Pinpoint the cell where the given text exists, returning its (X, Y) midpoint coordinate. 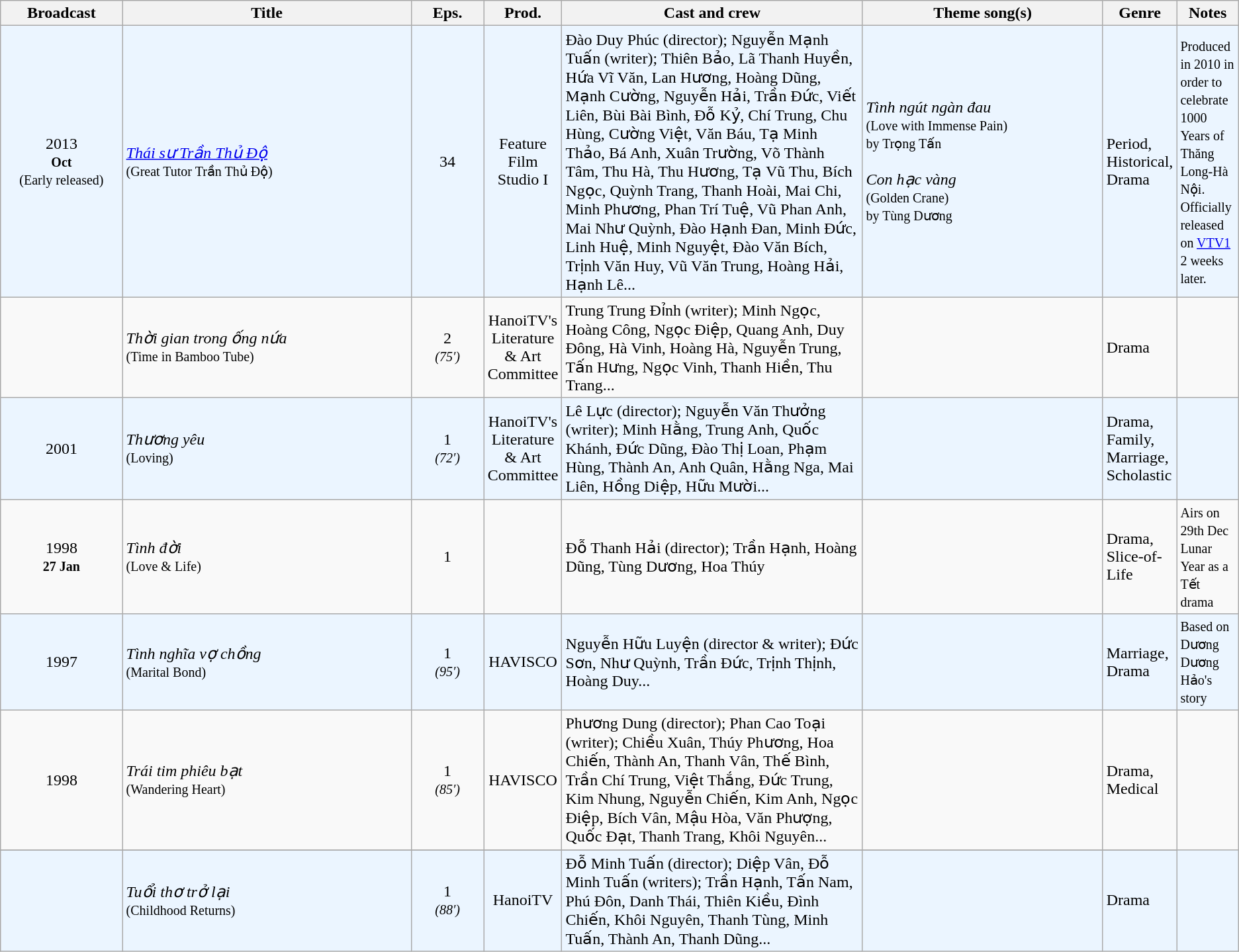
2001 (62, 449)
Tình nghĩa vợ chồng (Marital Bond) (267, 662)
Tình đời (Love & Life) (267, 556)
199827 Jan (62, 556)
Marriage, Drama (1140, 662)
1(85′) (447, 781)
Tuổi thơ trở lại (Childhood Returns) (267, 900)
Nguyễn Hữu Luyện (director & writer); Đức Sơn, Như Quỳnh, Trần Đức, Trịnh Thịnh, Hoàng Duy... (712, 662)
Genre (1140, 13)
2013Oct(Early released) (62, 161)
2(75′) (447, 347)
Đỗ Thanh Hải (director); Trần Hạnh, Hoàng Dũng, Tùng Dương, Hoa Thúy (712, 556)
Drama, Family, Marriage, Scholastic (1140, 449)
Tình ngút ngàn đau (Love with Immense Pain)by Trọng TấnCon hạc vàng (Golden Crane)by Tùng Dương (982, 161)
Period, Historical, Drama (1140, 161)
Based on Dương Dương Hảo's story (1207, 662)
Airs on 29th Dec Lunar Year as a Tết drama (1207, 556)
Eps. (447, 13)
Trái tim phiêu bạt (Wandering Heart) (267, 781)
Title (267, 13)
Thời gian trong ống nứa (Time in Bamboo Tube) (267, 347)
Broadcast (62, 13)
1997 (62, 662)
HanoiTV (523, 900)
1(95′) (447, 662)
Theme song(s) (982, 13)
34 (447, 161)
1(88′) (447, 900)
Thương yêu (Loving) (267, 449)
Cast and crew (712, 13)
Drama, Medical (1140, 781)
Thái sư Trần Thủ Độ (Great Tutor Trần Thủ Độ) (267, 161)
Notes (1207, 13)
Prod. (523, 13)
Feature Film Studio I (523, 161)
1(72′) (447, 449)
1 (447, 556)
Drama, Slice-of-Life (1140, 556)
1998 (62, 781)
Produced in 2010 in order to celebrate 1000 Years of Thăng Long-Hà Nội. Officially released on VTV1 2 weeks later. (1207, 161)
